Provide the [x, y] coordinate of the cell's center where the given text is located.  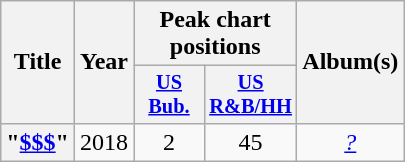
Album(s) [350, 62]
USR&B/HH [250, 95]
Title [38, 62]
? [350, 142]
2018 [104, 142]
"$$$" [38, 142]
45 [250, 142]
USBub. [170, 95]
Peak chart positions [216, 34]
2 [170, 142]
Year [104, 62]
